Scan for the cell matching the given text and deliver its (X, Y) coordinate at center. 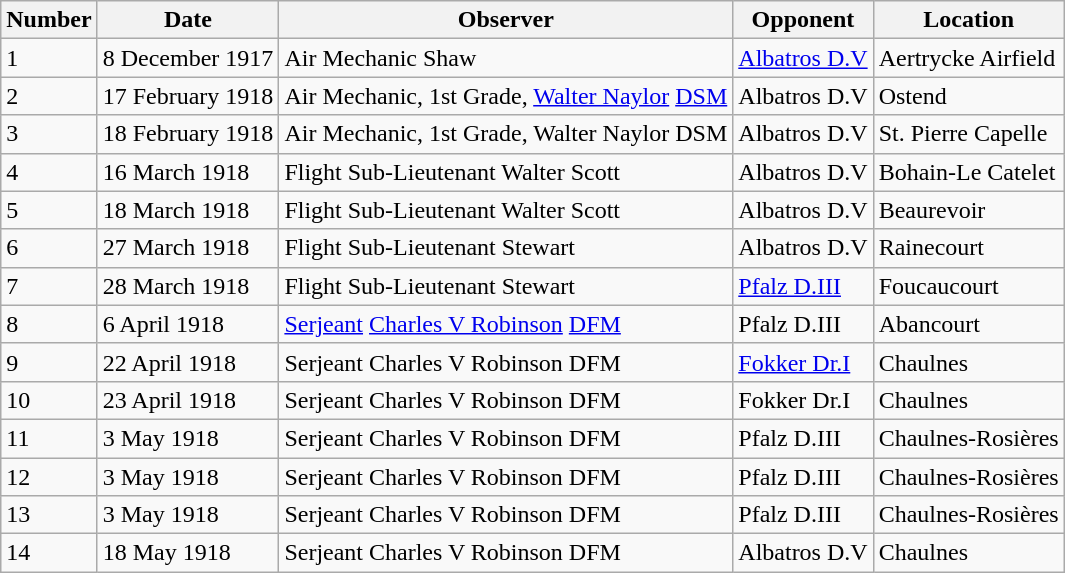
7 (49, 286)
Aertrycke Airfield (968, 58)
St. Pierre Capelle (968, 134)
Opponent (803, 20)
27 March 1918 (188, 248)
Air Mechanic Shaw (506, 58)
18 March 1918 (188, 210)
Date (188, 20)
1 (49, 58)
17 February 1918 (188, 96)
Observer (506, 20)
Abancourt (968, 324)
23 April 1918 (188, 400)
18 February 1918 (188, 134)
Location (968, 20)
9 (49, 362)
16 March 1918 (188, 172)
Bohain-Le Catelet (968, 172)
6 (49, 248)
13 (49, 515)
Beaurevoir (968, 210)
28 March 1918 (188, 286)
6 April 1918 (188, 324)
Number (49, 20)
8 (49, 324)
3 (49, 134)
18 May 1918 (188, 553)
22 April 1918 (188, 362)
4 (49, 172)
Foucaucourt (968, 286)
Rainecourt (968, 248)
Ostend (968, 96)
14 (49, 553)
12 (49, 477)
10 (49, 400)
11 (49, 438)
2 (49, 96)
5 (49, 210)
8 December 1917 (188, 58)
